Capture the cell that displays the provided text and extract its (x, y) central coordinate. 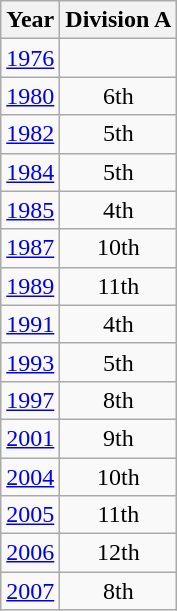
1976 (30, 58)
2007 (30, 591)
6th (118, 96)
2006 (30, 553)
2005 (30, 515)
1993 (30, 362)
2004 (30, 477)
12th (118, 553)
1984 (30, 172)
1985 (30, 210)
2001 (30, 438)
Year (30, 20)
1991 (30, 324)
1982 (30, 134)
Division A (118, 20)
1987 (30, 248)
1989 (30, 286)
1997 (30, 400)
9th (118, 438)
1980 (30, 96)
